Output the [x, y] coordinate of the center of the cell containing the given text.  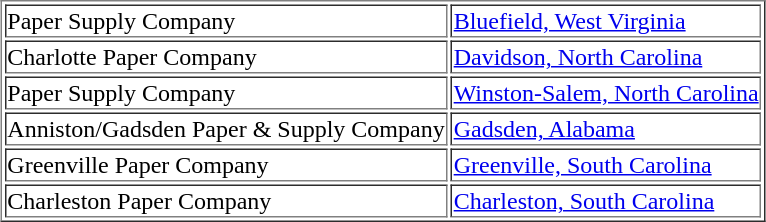
Greenville, South Carolina [606, 164]
Davidson, North Carolina [606, 56]
Gadsden, Alabama [606, 128]
Charlotte Paper Company [226, 56]
Anniston/Gadsden Paper & Supply Company [226, 128]
Winston-Salem, North Carolina [606, 92]
Charleston Paper Company [226, 200]
Greenville Paper Company [226, 164]
Charleston, South Carolina [606, 200]
Bluefield, West Virginia [606, 20]
